Provide the (x, y) coordinate of the cell's center where the given text is located.  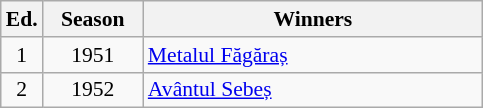
1 (22, 55)
Season (93, 19)
Ed. (22, 19)
2 (22, 90)
Metalul Făgăraș (313, 55)
1952 (93, 90)
Winners (313, 19)
1951 (93, 55)
Avântul Sebeș (313, 90)
